Output the (X, Y) coordinate of the center of the cell containing the given text.  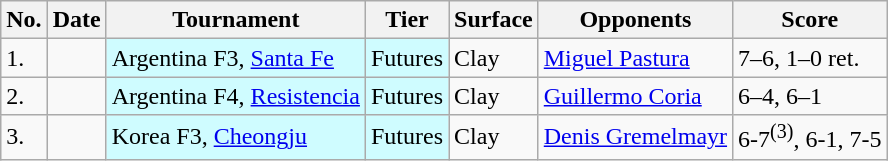
6–4, 6–1 (810, 96)
Denis Gremelmayr (635, 138)
Argentina F3, Santa Fe (236, 58)
2. (24, 96)
Opponents (635, 20)
Tournament (236, 20)
Date (76, 20)
No. (24, 20)
Guillermo Coria (635, 96)
7–6, 1–0 ret. (810, 58)
Argentina F4, Resistencia (236, 96)
Miguel Pastura (635, 58)
Korea F3, Cheongju (236, 138)
3. (24, 138)
Tier (406, 20)
Score (810, 20)
Surface (494, 20)
1. (24, 58)
6-7(3), 6-1, 7-5 (810, 138)
